For the text-containing cell, return its midpoint in [x, y] coordinate format. 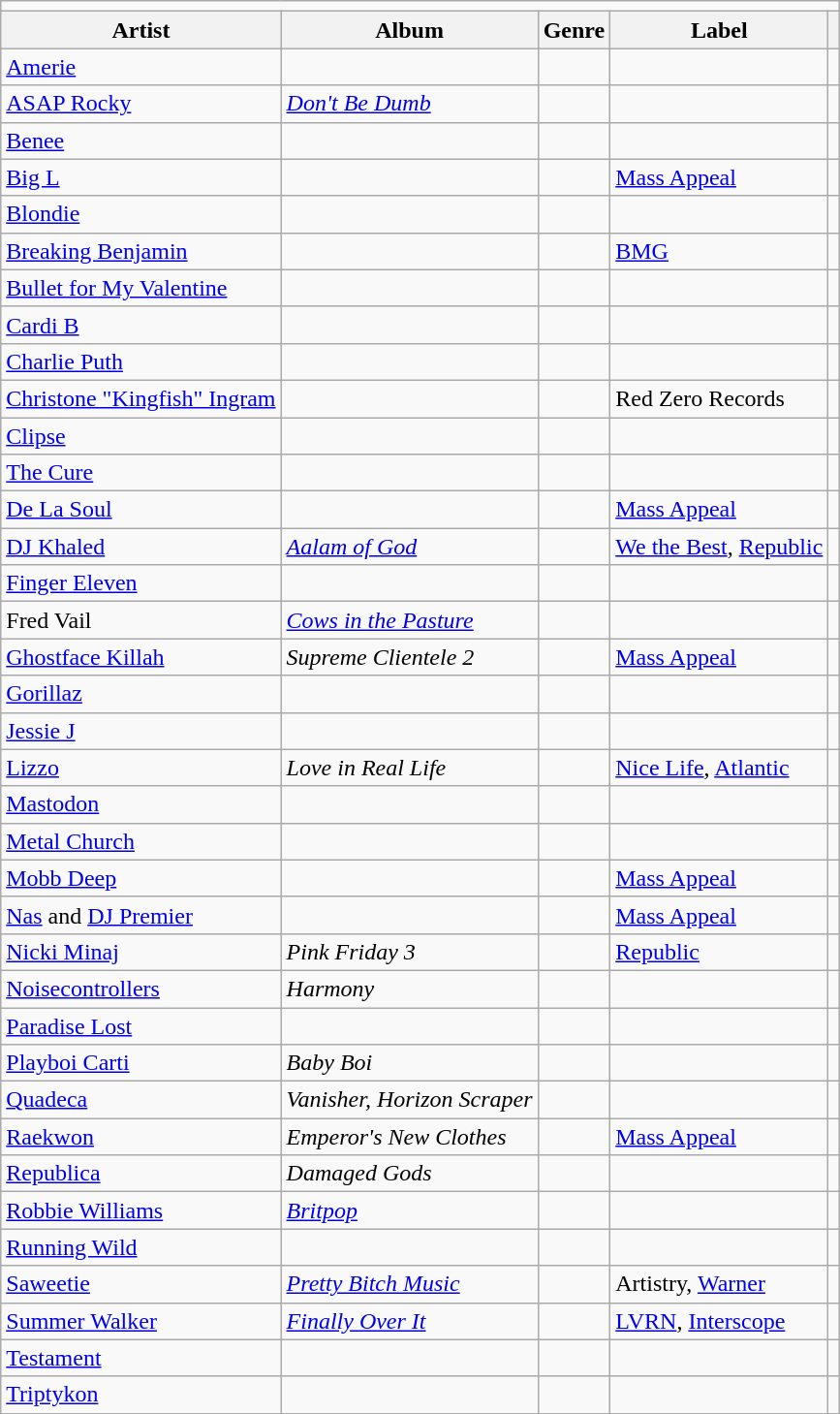
Nice Life, Atlantic [719, 768]
Emperor's New Clothes [409, 1137]
BMG [719, 251]
Ghostface Killah [141, 657]
We the Best, Republic [719, 547]
Vanisher, Horizon Scraper [409, 1100]
Big L [141, 177]
Mobb Deep [141, 878]
Cows in the Pasture [409, 620]
Bullet for My Valentine [141, 288]
LVRN, Interscope [719, 1321]
Genre [574, 30]
Aalam of God [409, 547]
Album [409, 30]
Republic [719, 952]
Blondie [141, 214]
Testament [141, 1358]
Triptykon [141, 1395]
Republica [141, 1174]
DJ Khaled [141, 547]
Pretty Bitch Music [409, 1284]
Artist [141, 30]
De La Soul [141, 510]
Gorillaz [141, 694]
Supreme Clientele 2 [409, 657]
Metal Church [141, 841]
Lizzo [141, 768]
Red Zero Records [719, 398]
Breaking Benjamin [141, 251]
Nas and DJ Premier [141, 915]
Summer Walker [141, 1321]
Paradise Lost [141, 1026]
Amerie [141, 67]
ASAP Rocky [141, 104]
Playboi Carti [141, 1063]
Harmony [409, 989]
Robbie Williams [141, 1210]
Mastodon [141, 804]
Pink Friday 3 [409, 952]
Fred Vail [141, 620]
Clipse [141, 435]
Love in Real Life [409, 768]
Cardi B [141, 325]
Benee [141, 141]
Saweetie [141, 1284]
Running Wild [141, 1247]
Finally Over It [409, 1321]
Christone "Kingfish" Ingram [141, 398]
Damaged Gods [409, 1174]
Noisecontrollers [141, 989]
Jessie J [141, 731]
Raekwon [141, 1137]
Artistry, Warner [719, 1284]
Quadeca [141, 1100]
Don't Be Dumb [409, 104]
Britpop [409, 1210]
The Cure [141, 473]
Charlie Puth [141, 361]
Baby Boi [409, 1063]
Label [719, 30]
Finger Eleven [141, 583]
Nicki Minaj [141, 952]
